Return [X, Y] of the center of cell containing provided text 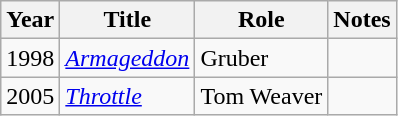
1998 [30, 58]
Tom Weaver [262, 96]
Role [262, 20]
Year [30, 20]
Armageddon [128, 58]
Notes [362, 20]
2005 [30, 96]
Throttle [128, 96]
Title [128, 20]
Gruber [262, 58]
